Detect which cell encompasses the target text, then output its [X, Y] center coordinate. 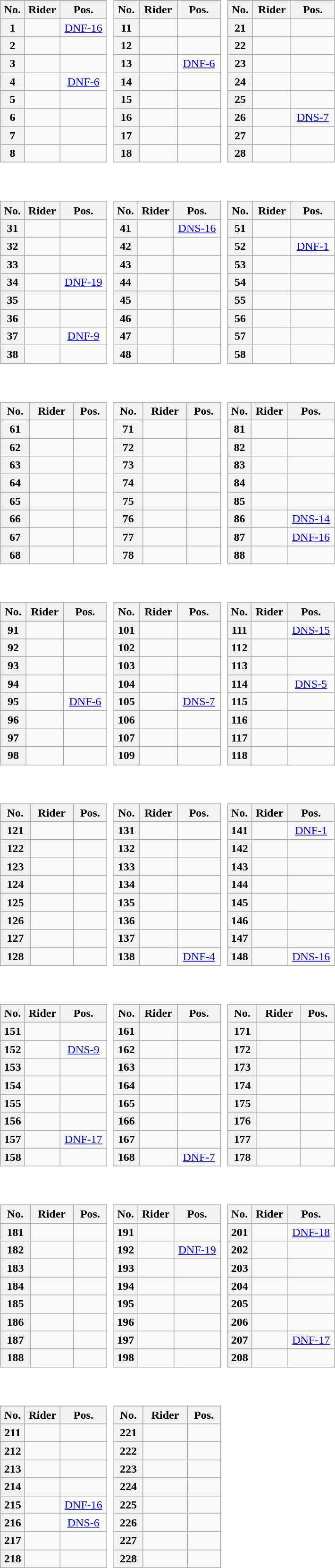
51 [240, 228]
136 [126, 920]
95 [13, 702]
138 [126, 956]
216 [12, 1523]
187 [15, 1340]
105 [126, 702]
97 [13, 738]
DNS-14 [311, 519]
61 [15, 429]
DNS-9 [84, 1049]
No. Rider Pos. 161 162 163 164 165 166 167 168 DNF-7 [168, 1079]
38 [12, 354]
DNF-9 [83, 336]
157 [12, 1139]
158 [12, 1157]
145 [240, 903]
212 [12, 1451]
109 [126, 756]
218 [12, 1559]
124 [15, 885]
37 [12, 336]
225 [128, 1505]
75 [128, 501]
137 [126, 938]
45 [126, 300]
153 [12, 1067]
No. Rider Pos. 131 132 133 134 135 136 137 138 DNF-4 [168, 878]
63 [15, 465]
13 [126, 63]
201 [240, 1232]
205 [240, 1304]
147 [240, 938]
82 [240, 447]
176 [243, 1121]
194 [126, 1286]
62 [15, 447]
33 [12, 264]
146 [240, 920]
227 [128, 1541]
104 [126, 684]
25 [240, 100]
54 [240, 282]
56 [240, 318]
57 [240, 336]
204 [240, 1286]
165 [126, 1103]
23 [240, 63]
172 [243, 1049]
No. Rider Pos. 191 192 DNF-19 193 194 195 196 197 198 [168, 1279]
42 [126, 246]
207 [240, 1340]
224 [128, 1487]
228 [128, 1559]
191 [126, 1232]
135 [126, 903]
68 [15, 555]
11 [126, 27]
44 [126, 282]
151 [12, 1031]
171 [243, 1031]
47 [126, 336]
DNF-4 [199, 956]
14 [126, 82]
103 [126, 666]
91 [13, 630]
175 [243, 1103]
74 [128, 483]
141 [240, 831]
28 [240, 153]
DNF-18 [310, 1232]
92 [13, 648]
168 [126, 1157]
15 [126, 100]
116 [240, 720]
162 [126, 1049]
115 [240, 702]
1 [12, 27]
166 [126, 1121]
88 [240, 555]
18 [126, 153]
202 [240, 1250]
123 [15, 867]
121 [15, 831]
DNF-7 [199, 1157]
16 [126, 118]
66 [15, 519]
164 [126, 1085]
195 [126, 1304]
81 [240, 429]
177 [243, 1139]
215 [12, 1505]
35 [12, 300]
192 [126, 1250]
156 [12, 1121]
214 [12, 1487]
98 [13, 756]
184 [15, 1286]
32 [12, 246]
154 [12, 1085]
17 [126, 136]
3 [12, 63]
27 [240, 136]
53 [240, 264]
173 [243, 1067]
148 [240, 956]
94 [13, 684]
101 [126, 630]
182 [15, 1250]
226 [128, 1523]
No. Rider Pos. 101 102 103 104 105 DNS-7 106 107 109 [168, 677]
113 [240, 666]
24 [240, 82]
112 [240, 648]
34 [12, 282]
96 [13, 720]
163 [126, 1067]
223 [128, 1469]
213 [12, 1469]
67 [15, 537]
DNS-5 [311, 684]
144 [240, 885]
196 [126, 1322]
178 [243, 1157]
73 [128, 465]
43 [126, 264]
181 [15, 1232]
167 [126, 1139]
58 [240, 354]
26 [240, 118]
83 [240, 465]
217 [12, 1541]
No. Rider Pos. 71 72 73 74 75 76 77 78 [168, 477]
72 [128, 447]
188 [15, 1358]
85 [240, 501]
78 [128, 555]
22 [240, 45]
203 [240, 1268]
221 [128, 1433]
131 [126, 831]
118 [240, 756]
93 [13, 666]
84 [240, 483]
65 [15, 501]
143 [240, 867]
5 [12, 100]
193 [126, 1268]
12 [126, 45]
198 [126, 1358]
4 [12, 82]
52 [240, 246]
127 [15, 938]
161 [126, 1031]
55 [240, 300]
8 [12, 153]
48 [126, 354]
125 [15, 903]
142 [240, 849]
31 [12, 228]
77 [128, 537]
2 [12, 45]
111 [240, 630]
102 [126, 648]
7 [12, 136]
126 [15, 920]
155 [12, 1103]
197 [126, 1340]
41 [126, 228]
222 [128, 1451]
DNS-6 [84, 1523]
185 [15, 1304]
71 [128, 429]
208 [240, 1358]
76 [128, 519]
36 [12, 318]
No. Rider Pos. 41 DNS-16 42 43 44 45 46 47 48 [168, 276]
117 [240, 738]
46 [126, 318]
133 [126, 867]
87 [240, 537]
174 [243, 1085]
DNS-15 [311, 630]
206 [240, 1322]
21 [240, 27]
152 [12, 1049]
107 [126, 738]
114 [240, 684]
132 [126, 849]
106 [126, 720]
211 [12, 1433]
183 [15, 1268]
128 [15, 956]
186 [15, 1322]
122 [15, 849]
134 [126, 885]
86 [240, 519]
6 [12, 118]
64 [15, 483]
